Detect which cell encompasses the target text, then output its (x, y) center coordinate. 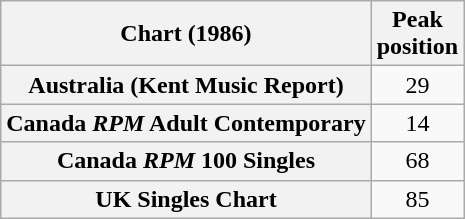
85 (417, 199)
UK Singles Chart (186, 199)
Canada RPM 100 Singles (186, 161)
14 (417, 123)
Chart (1986) (186, 34)
Peakposition (417, 34)
68 (417, 161)
Canada RPM Adult Contemporary (186, 123)
Australia (Kent Music Report) (186, 85)
29 (417, 85)
